Output the (X, Y) coordinate of the center of the cell containing the given text.  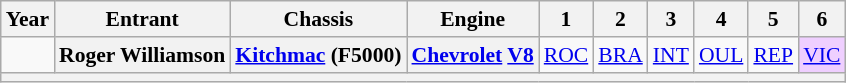
5 (773, 19)
Chevrolet V8 (472, 55)
BRA (620, 55)
OUL (721, 55)
6 (822, 19)
1 (566, 19)
Engine (472, 19)
Entrant (142, 19)
Chassis (318, 19)
2 (620, 19)
REP (773, 55)
Year (28, 19)
Roger Williamson (142, 55)
4 (721, 19)
3 (671, 19)
VIC (822, 55)
ROC (566, 55)
Kitchmac (F5000) (318, 55)
INT (671, 55)
